Pinpoint the cell where the given text exists, returning its [x, y] midpoint coordinate. 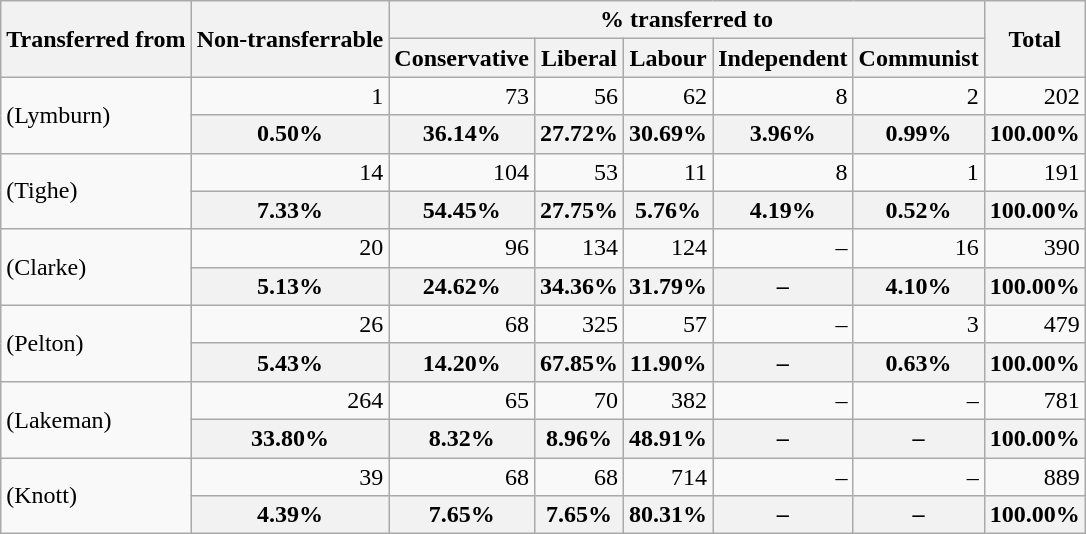
479 [1034, 324]
0.63% [918, 362]
104 [462, 172]
% transferred to [686, 20]
48.91% [668, 438]
4.19% [783, 210]
30.69% [668, 134]
(Knott) [96, 496]
0.99% [918, 134]
5.43% [290, 362]
36.14% [462, 134]
67.85% [580, 362]
31.79% [668, 286]
24.62% [462, 286]
Total [1034, 39]
714 [668, 477]
65 [462, 400]
27.75% [580, 210]
5.13% [290, 286]
5.76% [668, 210]
8.96% [580, 438]
20 [290, 248]
53 [580, 172]
(Pelton) [96, 343]
889 [1034, 477]
11.90% [668, 362]
70 [580, 400]
(Clarke) [96, 267]
390 [1034, 248]
(Lymburn) [96, 115]
264 [290, 400]
7.33% [290, 210]
Conservative [462, 58]
191 [1034, 172]
4.39% [290, 515]
34.36% [580, 286]
62 [668, 96]
14.20% [462, 362]
Liberal [580, 58]
14 [290, 172]
8.32% [462, 438]
39 [290, 477]
96 [462, 248]
Transferred from [96, 39]
202 [1034, 96]
4.10% [918, 286]
Independent [783, 58]
27.72% [580, 134]
781 [1034, 400]
57 [668, 324]
3 [918, 324]
(Tighe) [96, 191]
33.80% [290, 438]
73 [462, 96]
80.31% [668, 515]
2 [918, 96]
Non-transferrable [290, 39]
382 [668, 400]
11 [668, 172]
325 [580, 324]
0.50% [290, 134]
134 [580, 248]
3.96% [783, 134]
16 [918, 248]
124 [668, 248]
54.45% [462, 210]
26 [290, 324]
Labour [668, 58]
0.52% [918, 210]
56 [580, 96]
Communist [918, 58]
(Lakeman) [96, 419]
